Search for the cell housing the specified text and yield its (x, y) center coordinate. 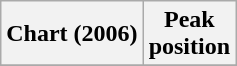
Peakposition (189, 34)
Chart (2006) (72, 34)
